Extract the [X, Y] coordinate from the center of the cell holding the provided text.  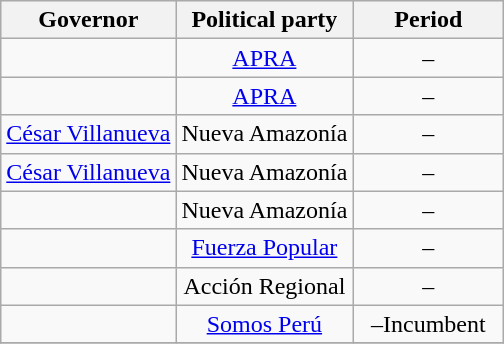
Acción Regional [264, 286]
Governor [88, 20]
Somos Perú [264, 324]
Political party [264, 20]
–Incumbent [428, 324]
Fuerza Popular [264, 248]
Period [428, 20]
